Locate the cell with the specified text and output its (x, y) center coordinate. 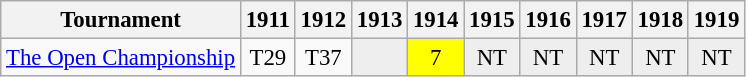
1916 (548, 20)
1912 (323, 20)
T29 (268, 58)
T37 (323, 58)
1918 (660, 20)
The Open Championship (121, 58)
7 (436, 58)
1914 (436, 20)
1911 (268, 20)
1915 (492, 20)
1919 (716, 20)
Tournament (121, 20)
1917 (604, 20)
1913 (379, 20)
